Search for the cell housing the specified text and yield its [X, Y] center coordinate. 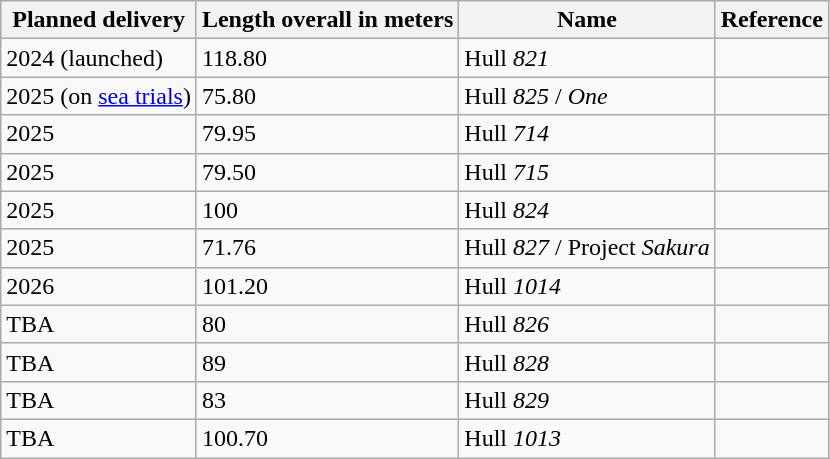
Planned delivery [99, 20]
Hull 829 [587, 400]
Hull 1014 [587, 286]
Hull 715 [587, 172]
80 [327, 324]
83 [327, 400]
Hull 826 [587, 324]
Hull 1013 [587, 438]
Hull 824 [587, 210]
Hull 828 [587, 362]
2025 (on sea trials) [99, 96]
Name [587, 20]
79.50 [327, 172]
2026 [99, 286]
Hull 821 [587, 58]
118.80 [327, 58]
Hull 827 / Project Sakura [587, 248]
2024 (launched) [99, 58]
Reference [772, 20]
100 [327, 210]
79.95 [327, 134]
75.80 [327, 96]
Hull 825 / One [587, 96]
100.70 [327, 438]
101.20 [327, 286]
Length overall in meters [327, 20]
Hull 714 [587, 134]
89 [327, 362]
71.76 [327, 248]
